From the cell containing the given text, extract its center point as (x, y) coordinate. 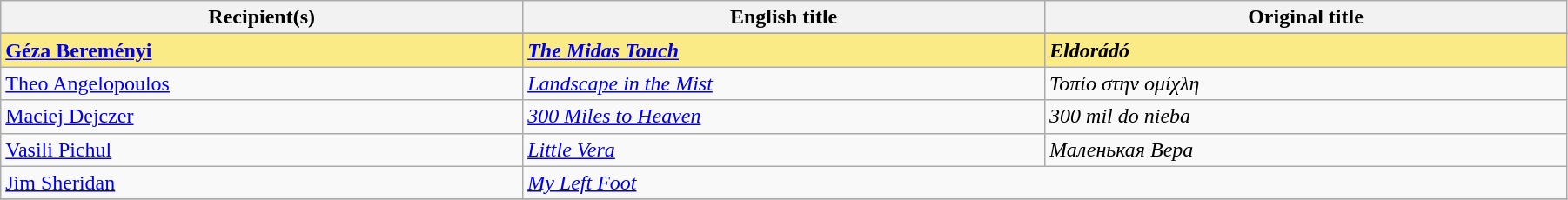
English title (784, 17)
Jim Sheridan (262, 183)
Recipient(s) (262, 17)
Eldorádó (1306, 50)
Little Vera (784, 150)
The Midas Touch (784, 50)
My Left Foot (1045, 183)
Маленькая Вера (1306, 150)
Theo Angelopoulos (262, 83)
Landscape in the Mist (784, 83)
Maciej Dejczer (262, 117)
Géza Bereményi (262, 50)
Original title (1306, 17)
300 Miles to Heaven (784, 117)
Vasili Pichul (262, 150)
300 mil do nieba (1306, 117)
Τοπίο στην ομίχλη (1306, 83)
